Extract the (x, y) coordinate from the center of the cell holding the provided text.  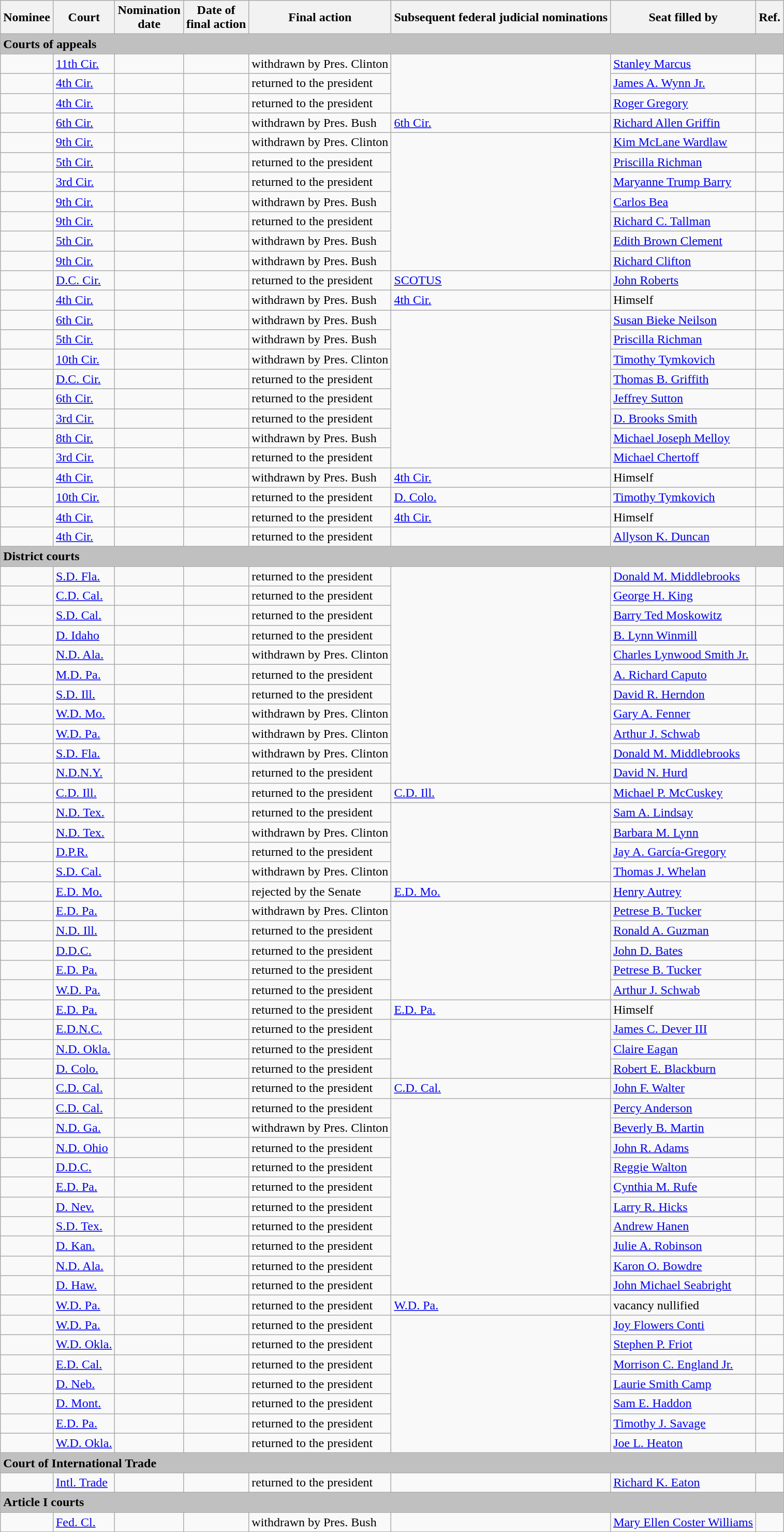
Barbara M. Lynn (683, 832)
Seat filled by (683, 18)
Jay A. García-Gregory (683, 852)
Susan Bieke Neilson (683, 320)
Edith Brown Clement (683, 241)
Claire Eagan (683, 1049)
Michael Chertoff (683, 458)
Court of International Trade (392, 1463)
SCOTUS (501, 281)
W.D. Mo. (84, 714)
N.D. Ohio (84, 1147)
Thomas B. Griffith (683, 379)
John Michael Seabright (683, 1286)
Stanley Marcus (683, 64)
N.D. Okla. (84, 1049)
N.D.N.Y. (84, 773)
S.D. Ill. (84, 694)
Stephen P. Friot (683, 1345)
S.D. Tex. (84, 1227)
Larry R. Hicks (683, 1207)
D. Nev. (84, 1207)
Jeffrey Sutton (683, 399)
Richard Allen Griffin (683, 123)
Subsequent federal judicial nominations (501, 18)
John F. Walter (683, 1088)
Roger Gregory (683, 103)
Charles Lynwood Smith Jr. (683, 655)
Ref. (770, 18)
David R. Herndon (683, 694)
Andrew Hanen (683, 1227)
Carlos Bea (683, 201)
Michael Joseph Melloy (683, 438)
David N. Hurd (683, 773)
James A. Wynn Jr. (683, 83)
8th Cir. (84, 438)
Court (84, 18)
D. Haw. (84, 1286)
Beverly B. Martin (683, 1128)
E.D.N.C. (84, 1029)
Thomas J. Whelan (683, 871)
Barry Ted Moskowitz (683, 616)
D.P.R. (84, 852)
Reggie Walton (683, 1167)
Mary Ellen Coster Williams (683, 1522)
Julie A. Robinson (683, 1246)
N.D. Ga. (84, 1128)
Maryanne Trump Barry (683, 182)
D. Idaho (84, 635)
John D. Bates (683, 951)
Richard C. Tallman (683, 221)
D. Brooks Smith (683, 418)
Laurie Smith Camp (683, 1384)
N.D. Ill. (84, 931)
Sam E. Haddon (683, 1404)
Courts of appeals (392, 44)
Article I courts (392, 1502)
rejected by the Senate (320, 891)
George H. King (683, 596)
Nominee (27, 18)
E.D. Cal. (84, 1364)
District courts (392, 556)
James C. Dever III (683, 1029)
Timothy J. Savage (683, 1423)
Nominationdate (149, 18)
Final action (320, 18)
Ronald A. Guzman (683, 931)
Kim McLane Wardlaw (683, 142)
John Roberts (683, 281)
Richard K. Eaton (683, 1482)
Joy Flowers Conti (683, 1325)
D. Neb. (84, 1384)
John R. Adams (683, 1147)
Richard Clifton (683, 260)
Henry Autrey (683, 891)
B. Lynn Winmill (683, 635)
Intl. Trade (84, 1482)
vacancy nullified (683, 1305)
Percy Anderson (683, 1108)
Allyson K. Duncan (683, 536)
D. Mont. (84, 1404)
Gary A. Fenner (683, 714)
Morrison C. England Jr. (683, 1364)
D. Kan. (84, 1246)
Karon O. Bowdre (683, 1266)
A. Richard Caputo (683, 675)
Robert E. Blackburn (683, 1069)
Michael P. McCuskey (683, 793)
11th Cir. (84, 64)
M.D. Pa. (84, 675)
Cynthia M. Rufe (683, 1187)
Date offinal action (216, 18)
Fed. Cl. (84, 1522)
Joe L. Heaton (683, 1443)
Sam A. Lindsay (683, 812)
